Identify which cell holds the provided text, then report its (x, y) central coordinate. 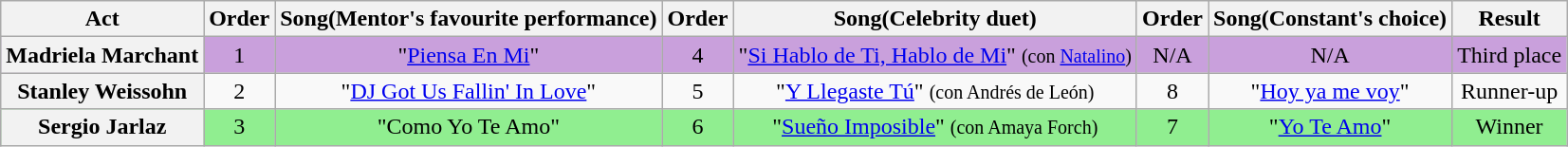
"Sueño Imposible" (con Amaya Forch) (935, 127)
Song(Constant's choice) (1330, 19)
Result (1510, 19)
Winner (1510, 127)
6 (698, 127)
"Y Llegaste Tú" (con Andrés de León) (935, 91)
"Si Hablo de Ti, Hablo de Mi" (con Natalino) (935, 55)
Sergio Jarlaz (102, 127)
Song(Celebrity duet) (935, 19)
Third place (1510, 55)
Stanley Weissohn (102, 91)
1 (239, 55)
Madriela Marchant (102, 55)
5 (698, 91)
Song(Mentor's favourite performance) (469, 19)
Act (102, 19)
7 (1172, 127)
"Piensa En Mi" (469, 55)
4 (698, 55)
"DJ Got Us Fallin' In Love" (469, 91)
8 (1172, 91)
"Yo Te Amo" (1330, 127)
Runner-up (1510, 91)
3 (239, 127)
2 (239, 91)
"Hoy ya me voy" (1330, 91)
"Como Yo Te Amo" (469, 127)
